Output the [x, y] coordinate of the center of the cell containing the given text.  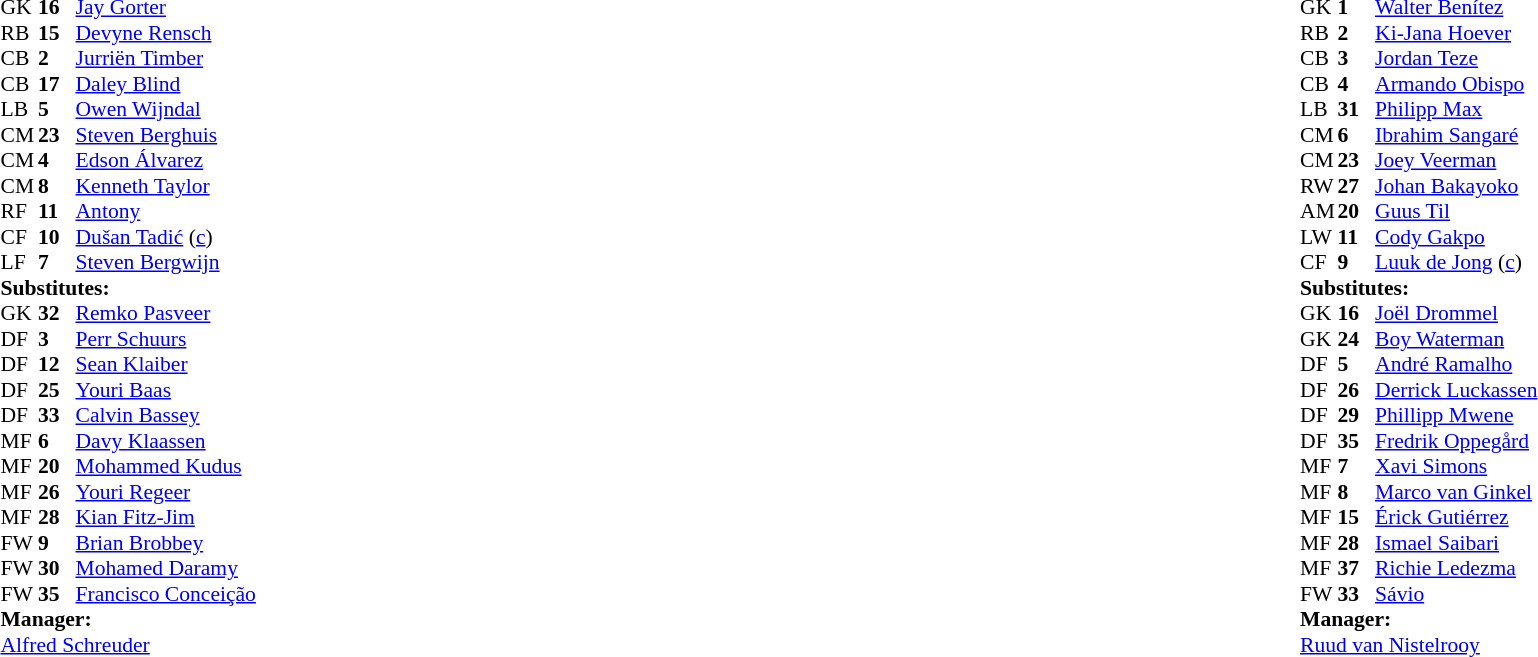
32 [57, 313]
Dušan Tadić (c) [166, 237]
37 [1357, 569]
Guus Til [1456, 211]
Steven Berghuis [166, 135]
10 [57, 237]
30 [57, 569]
Antony [166, 211]
Mohamed Daramy [166, 569]
Davy Klaassen [166, 441]
Johan Bakayoko [1456, 186]
Youri Baas [166, 390]
Edson Álvarez [166, 161]
Kenneth Taylor [166, 186]
AM [1319, 211]
Cody Gakpo [1456, 237]
Ibrahim Sangaré [1456, 135]
Marco van Ginkel [1456, 492]
Derrick Luckassen [1456, 390]
André Ramalho [1456, 365]
Francisco Conceição [166, 594]
RF [19, 211]
LF [19, 263]
16 [1357, 313]
Ki-Jana Hoever [1456, 33]
Joël Drommel [1456, 313]
RW [1319, 186]
12 [57, 365]
Perr Schuurs [166, 339]
Calvin Bassey [166, 415]
Phillipp Mwene [1456, 415]
Kian Fitz-Jim [166, 517]
Devyne Rensch [166, 33]
27 [1357, 186]
Mohammed Kudus [166, 467]
Jurriën Timber [166, 59]
Sean Klaiber [166, 365]
Daley Blind [166, 84]
17 [57, 84]
31 [1357, 109]
Boy Waterman [1456, 339]
Jordan Teze [1456, 59]
Steven Bergwijn [166, 263]
Brian Brobbey [166, 543]
Owen Wijndal [166, 109]
Xavi Simons [1456, 467]
Fredrik Oppegård [1456, 441]
Joey Veerman [1456, 161]
Ismael Saibari [1456, 543]
Sávio [1456, 594]
Remko Pasveer [166, 313]
24 [1357, 339]
Armando Obispo [1456, 84]
Érick Gutiérrez [1456, 517]
LW [1319, 237]
29 [1357, 415]
Luuk de Jong (c) [1456, 263]
Richie Ledezma [1456, 569]
Youri Regeer [166, 492]
Philipp Max [1456, 109]
25 [57, 390]
